Determine the (x, y) coordinate at the center of the cell enclosing the given text.  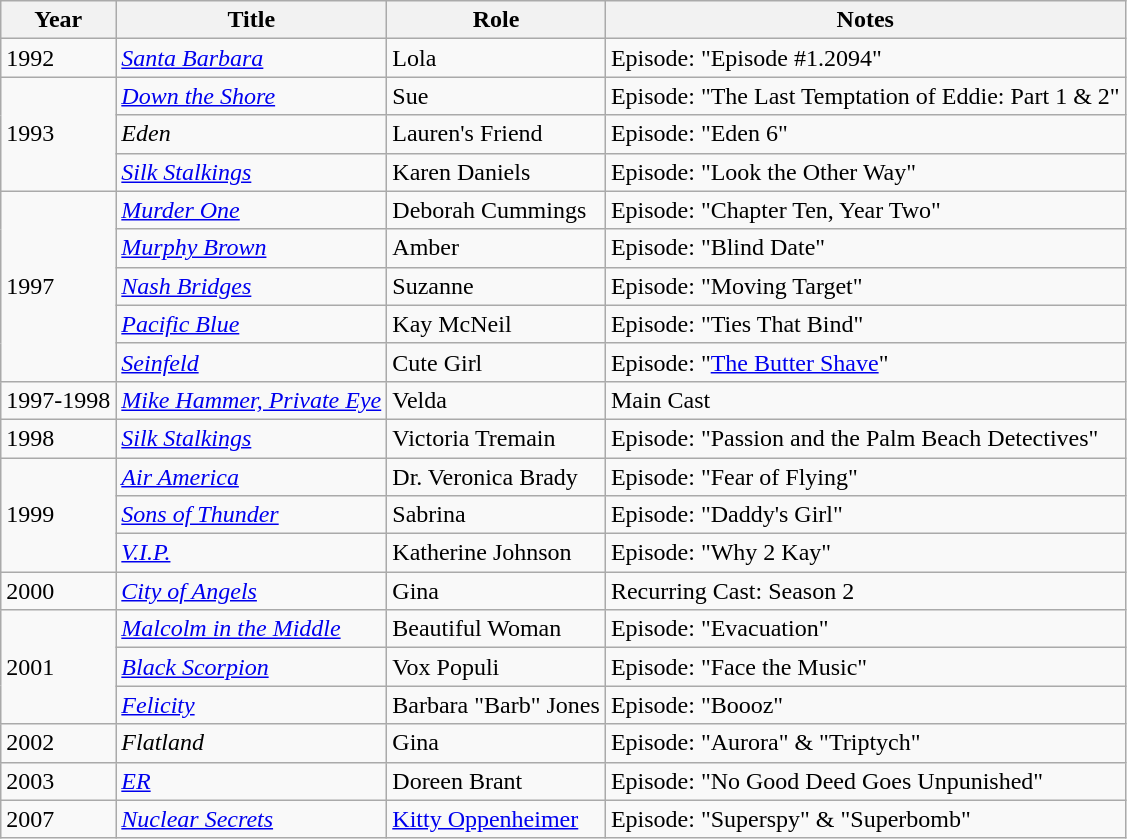
Suzanne (496, 286)
2002 (58, 743)
ER (252, 781)
Year (58, 20)
Flatland (252, 743)
Lola (496, 58)
Kitty Oppenheimer (496, 819)
Barbara "Barb" Jones (496, 705)
1998 (58, 438)
Episode: "Passion and the Palm Beach Detectives" (865, 438)
Malcolm in the Middle (252, 629)
Cute Girl (496, 362)
Katherine Johnson (496, 553)
City of Angels (252, 591)
Pacific Blue (252, 324)
Air America (252, 477)
Main Cast (865, 400)
Episode: "The Butter Shave" (865, 362)
Title (252, 20)
Episode: "Evacuation" (865, 629)
Santa Barbara (252, 58)
1999 (58, 515)
1993 (58, 134)
Mike Hammer, Private Eye (252, 400)
Murphy Brown (252, 248)
Episode: "Superspy" & "Superbomb" (865, 819)
Amber (496, 248)
Notes (865, 20)
Sons of Thunder (252, 515)
Kay McNeil (496, 324)
Episode: "Fear of Flying" (865, 477)
Nuclear Secrets (252, 819)
Deborah Cummings (496, 210)
Episode: "Blind Date" (865, 248)
Episode: "Episode #1.2094" (865, 58)
Episode: "Daddy's Girl" (865, 515)
Episode: "No Good Deed Goes Unpunished" (865, 781)
Episode: "Why 2 Kay" (865, 553)
Seinfeld (252, 362)
Murder One (252, 210)
1997 (58, 286)
Lauren's Friend (496, 134)
Black Scorpion (252, 667)
Down the Shore (252, 96)
Karen Daniels (496, 172)
Episode: "The Last Temptation of Eddie: Part 1 & 2" (865, 96)
Episode: "Chapter Ten, Year Two" (865, 210)
Eden (252, 134)
2003 (58, 781)
Victoria Tremain (496, 438)
Recurring Cast: Season 2 (865, 591)
1992 (58, 58)
Episode: "Aurora" & "Triptych" (865, 743)
Beautiful Woman (496, 629)
Vox Populi (496, 667)
Velda (496, 400)
2000 (58, 591)
Episode: "Ties That Bind" (865, 324)
Felicity (252, 705)
Episode: "Look the Other Way" (865, 172)
Sabrina (496, 515)
Dr. Veronica Brady (496, 477)
Episode: "Face the Music" (865, 667)
2007 (58, 819)
Episode: "Eden 6" (865, 134)
Nash Bridges (252, 286)
Episode: "Moving Target" (865, 286)
Role (496, 20)
1997-1998 (58, 400)
V.I.P. (252, 553)
Doreen Brant (496, 781)
2001 (58, 667)
Sue (496, 96)
Episode: "Boooz" (865, 705)
